Extract the [x, y] coordinate from the center of the cell holding the provided text.  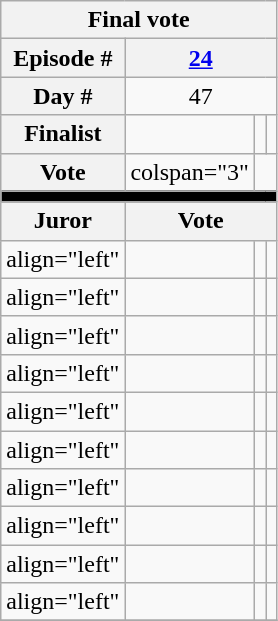
Final vote [139, 20]
colspan="3" [190, 172]
24 [201, 58]
Day # [63, 96]
47 [201, 96]
Episode # [63, 58]
Juror [63, 221]
Finalist [63, 134]
